Output the (X, Y) coordinate of the center of the cell containing the given text.  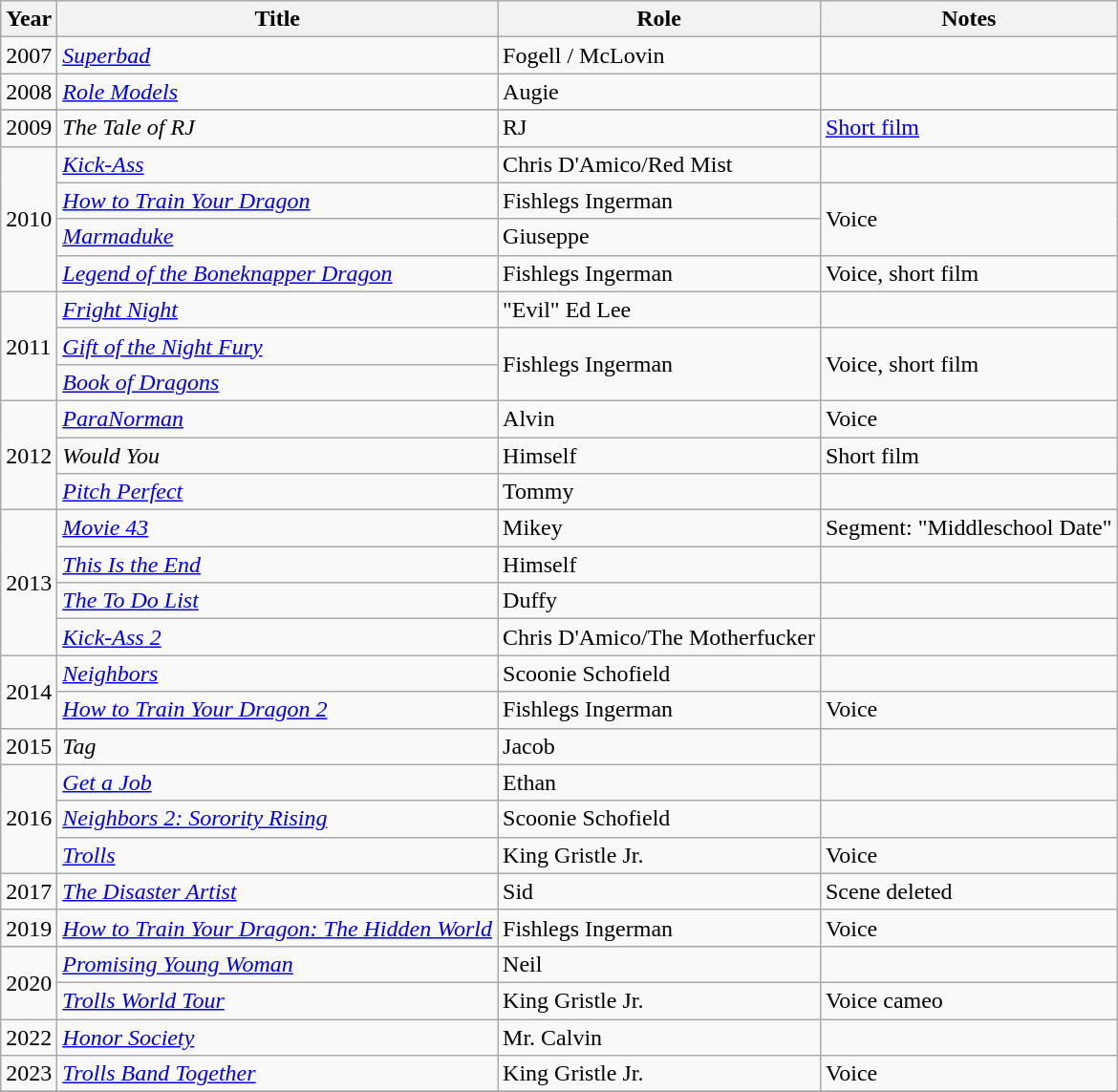
Neil (659, 964)
Trolls World Tour (277, 1000)
Promising Young Woman (277, 964)
2017 (29, 891)
Marmaduke (277, 237)
Trolls (277, 855)
ParaNorman (277, 418)
How to Train Your Dragon (277, 201)
The To Do List (277, 601)
Neighbors 2: Sorority Rising (277, 819)
2016 (29, 819)
Fogell / McLovin (659, 55)
How to Train Your Dragon 2 (277, 710)
2012 (29, 455)
Duffy (659, 601)
Alvin (659, 418)
2013 (29, 583)
Year (29, 19)
Role Models (277, 92)
Tommy (659, 492)
2020 (29, 982)
"Evil" Ed Lee (659, 310)
2023 (29, 1074)
Scene deleted (969, 891)
Get a Job (277, 782)
Chris D'Amico/Red Mist (659, 164)
Honor Society (277, 1037)
Trolls Band Together (277, 1074)
Would You (277, 456)
Jacob (659, 746)
Sid (659, 891)
RJ (659, 128)
2011 (29, 346)
Fright Night (277, 310)
Notes (969, 19)
Book of Dragons (277, 382)
Augie (659, 92)
Ethan (659, 782)
2019 (29, 928)
Kick-Ass 2 (277, 637)
Chris D'Amico/The Motherfucker (659, 637)
Segment: "Middleschool Date" (969, 528)
Giuseppe (659, 237)
Neighbors (277, 674)
Tag (277, 746)
Pitch Perfect (277, 492)
Title (277, 19)
2015 (29, 746)
2008 (29, 92)
Role (659, 19)
Gift of the Night Fury (277, 346)
2007 (29, 55)
Superbad (277, 55)
The Disaster Artist (277, 891)
The Tale of RJ (277, 128)
Kick-Ass (277, 164)
2010 (29, 219)
Mr. Calvin (659, 1037)
2009 (29, 128)
Mikey (659, 528)
How to Train Your Dragon: The Hidden World (277, 928)
Legend of the Boneknapper Dragon (277, 273)
This Is the End (277, 565)
Voice cameo (969, 1000)
2022 (29, 1037)
2014 (29, 692)
Movie 43 (277, 528)
